Locate the cell with the specified text and output its [x, y] center coordinate. 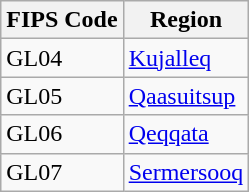
GL05 [62, 96]
Qeqqata [186, 134]
Sermersooq [186, 172]
Kujalleq [186, 58]
GL04 [62, 58]
FIPS Code [62, 20]
Region [186, 20]
Qaasuitsup [186, 96]
GL06 [62, 134]
GL07 [62, 172]
